Determine the [X, Y] coordinate at the center of the cell enclosing the given text.  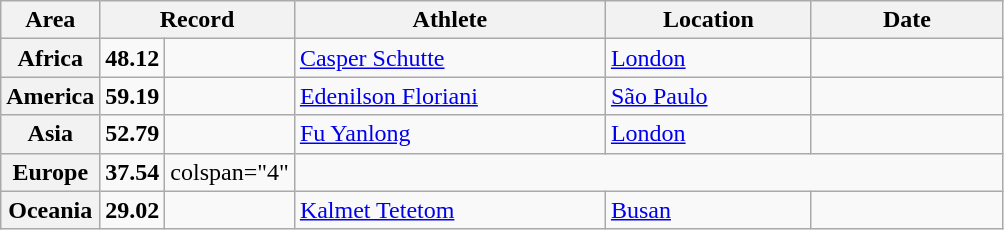
Athlete [450, 20]
37.54 [132, 172]
Casper Schutte [450, 58]
São Paulo [708, 96]
Date [906, 20]
Record [198, 20]
59.19 [132, 96]
Africa [50, 58]
colspan="4" [230, 172]
Fu Yanlong [450, 134]
Asia [50, 134]
Location [708, 20]
Oceania [50, 210]
America [50, 96]
Europe [50, 172]
29.02 [132, 210]
Area [50, 20]
Kalmet Tetetom [450, 210]
48.12 [132, 58]
Busan [708, 210]
52.79 [132, 134]
Edenilson Floriani [450, 96]
